Return [X, Y] of the center of cell containing provided text 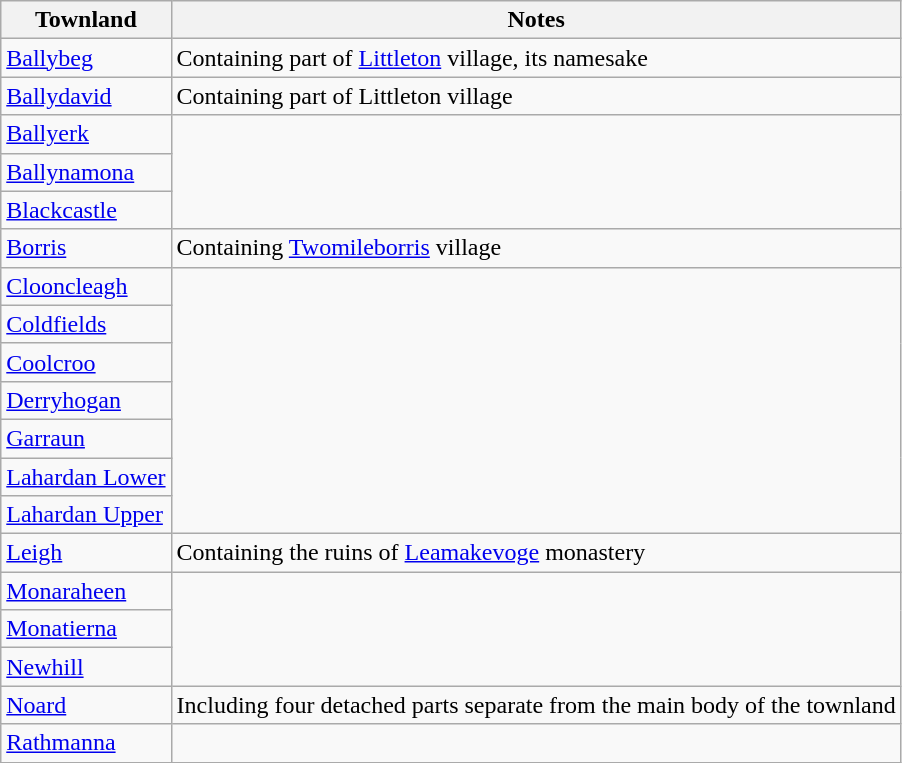
Ballynamona [86, 172]
Notes [536, 20]
Ballybeg [86, 58]
Containing the ruins of Leamakevoge monastery [536, 553]
Newhill [86, 667]
Borris [86, 248]
Townland [86, 20]
Coolcroo [86, 362]
Ballyerk [86, 134]
Rathmanna [86, 743]
Blackcastle [86, 210]
Garraun [86, 438]
Lahardan Lower [86, 477]
Containing part of Littleton village [536, 96]
Monaraheen [86, 591]
Coldfields [86, 324]
Monatierna [86, 629]
Ballydavid [86, 96]
Leigh [86, 553]
Clooncleagh [86, 286]
Lahardan Upper [86, 515]
Containing Twomileborris village [536, 248]
Noard [86, 705]
Including four detached parts separate from the main body of the townland [536, 705]
Containing part of Littleton village, its namesake [536, 58]
Derryhogan [86, 400]
